Find where the given text appears and provide that cell's center as (X, Y) coordinate. 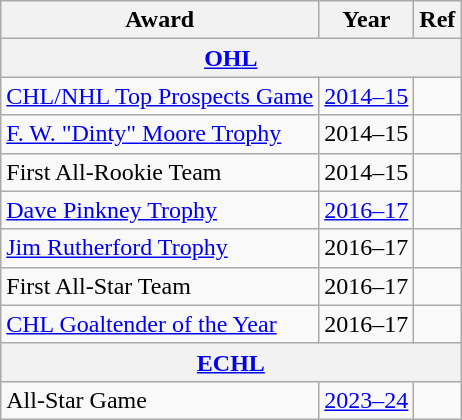
First All-Rookie Team (160, 172)
CHL/NHL Top Prospects Game (160, 96)
2023–24 (366, 400)
First All-Star Team (160, 286)
Award (160, 20)
Ref (438, 20)
Year (366, 20)
All-Star Game (160, 400)
F. W. "Dinty" Moore Trophy (160, 134)
Dave Pinkney Trophy (160, 210)
Jim Rutherford Trophy (160, 248)
OHL (231, 58)
ECHL (231, 362)
CHL Goaltender of the Year (160, 324)
